Pinpoint the cell where the given text exists, returning its (X, Y) midpoint coordinate. 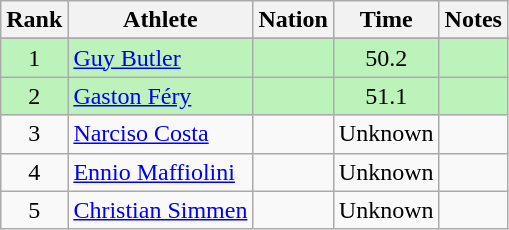
Guy Butler (160, 58)
Gaston Féry (160, 96)
3 (34, 134)
Rank (34, 20)
Christian Simmen (160, 210)
5 (34, 210)
Notes (473, 20)
Nation (293, 20)
4 (34, 172)
51.1 (386, 96)
Narciso Costa (160, 134)
Athlete (160, 20)
Time (386, 20)
1 (34, 58)
Ennio Maffiolini (160, 172)
2 (34, 96)
50.2 (386, 58)
